Provide the (X, Y) coordinate of the cell's center where the given text is located.  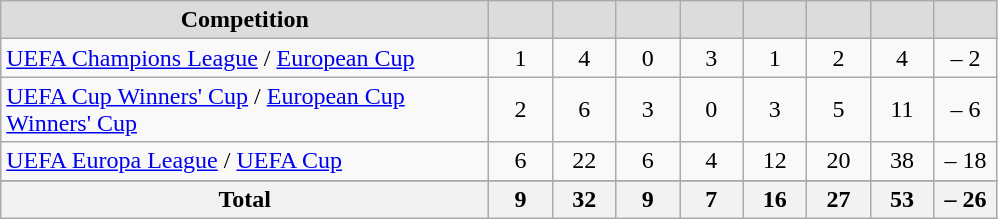
20 (839, 161)
Total (245, 199)
11 (902, 110)
7 (712, 199)
– 26 (966, 199)
– 6 (966, 110)
UEFA Cup Winners' Cup / European Cup Winners' Cup (245, 110)
12 (775, 161)
5 (839, 110)
38 (902, 161)
22 (584, 161)
53 (902, 199)
32 (584, 199)
– 2 (966, 58)
16 (775, 199)
UEFA Champions League / European Cup (245, 58)
27 (839, 199)
Competition (245, 20)
UEFA Europa League / UEFA Cup (245, 161)
– 18 (966, 161)
